Locate the cell with the specified text and output its (x, y) center coordinate. 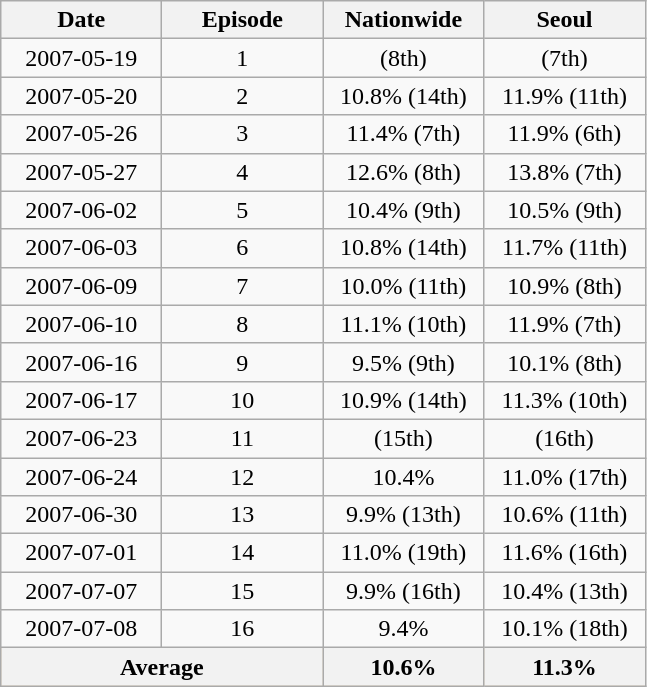
9.9% (16th) (404, 591)
14 (242, 553)
2007-06-10 (82, 324)
Episode (242, 20)
10.5% (9th) (564, 210)
4 (242, 172)
6 (242, 248)
11.0% (19th) (404, 553)
2007-06-03 (82, 248)
2007-06-30 (82, 515)
2007-06-09 (82, 286)
2007-05-20 (82, 96)
11.9% (6th) (564, 134)
12.6% (8th) (404, 172)
2007-06-16 (82, 362)
Average (162, 667)
2007-07-07 (82, 591)
15 (242, 591)
2007-06-02 (82, 210)
12 (242, 477)
3 (242, 134)
10.6% (11th) (564, 515)
(15th) (404, 438)
11.0% (17th) (564, 477)
10 (242, 400)
7 (242, 286)
2007-07-08 (82, 629)
2007-06-24 (82, 477)
9.9% (13th) (404, 515)
11.3% (10th) (564, 400)
(8th) (404, 58)
11.9% (7th) (564, 324)
Nationwide (404, 20)
2007-05-27 (82, 172)
2007-07-01 (82, 553)
11.1% (10th) (404, 324)
16 (242, 629)
2007-06-23 (82, 438)
9.4% (404, 629)
9.5% (9th) (404, 362)
11.3% (564, 667)
13.8% (7th) (564, 172)
10.1% (8th) (564, 362)
11.7% (11th) (564, 248)
10.1% (18th) (564, 629)
10.4% (9th) (404, 210)
10.4% (404, 477)
10.9% (8th) (564, 286)
2007-06-17 (82, 400)
5 (242, 210)
1 (242, 58)
2 (242, 96)
Seoul (564, 20)
11.9% (11th) (564, 96)
10.6% (404, 667)
10.0% (11th) (404, 286)
10.9% (14th) (404, 400)
Date (82, 20)
11.4% (7th) (404, 134)
9 (242, 362)
11.6% (16th) (564, 553)
13 (242, 515)
8 (242, 324)
2007-05-26 (82, 134)
11 (242, 438)
(7th) (564, 58)
(16th) (564, 438)
2007-05-19 (82, 58)
10.4% (13th) (564, 591)
